Return (x, y) of the center of cell containing provided text 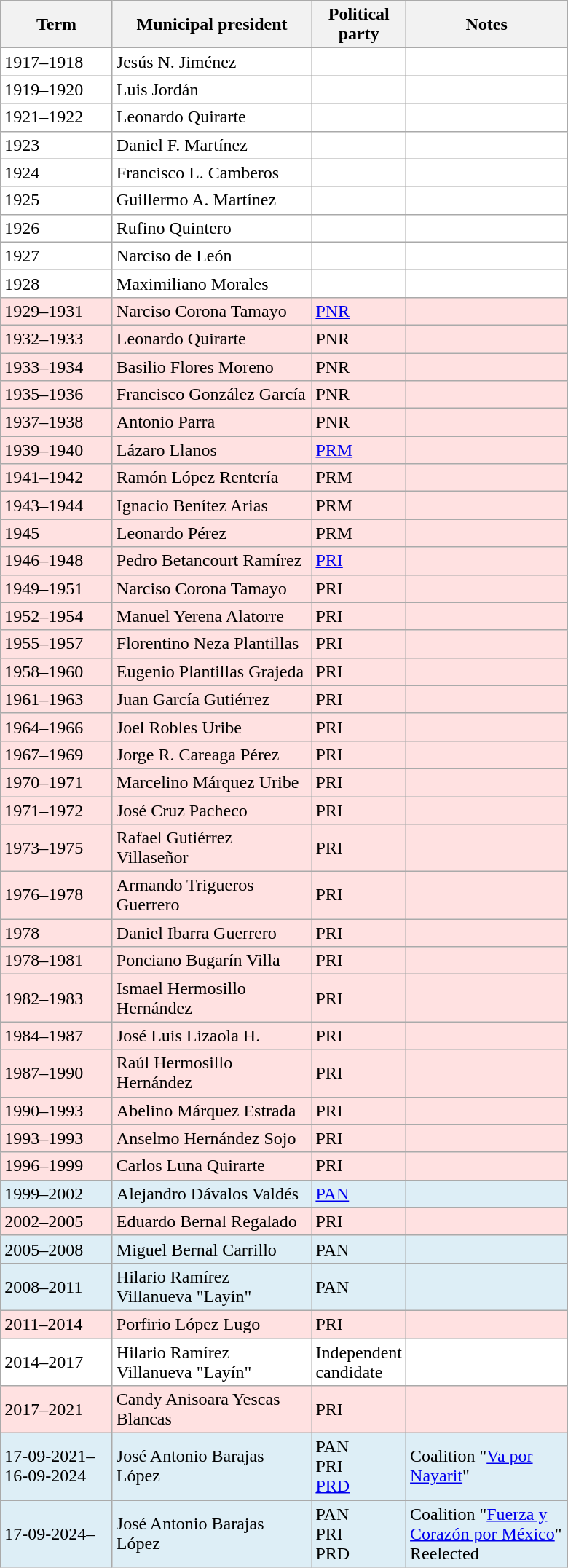
1996–1999 (57, 1166)
1999–2002 (57, 1194)
2005–2008 (57, 1249)
Ignacio Benítez Arias (212, 505)
2002–2005 (57, 1221)
1964–1966 (57, 727)
Francisco González García (212, 395)
1941–1942 (57, 478)
1955–1957 (57, 644)
Term (57, 25)
Lázaro Llanos (212, 450)
Florentino Neza Plantillas (212, 644)
1984–1987 (57, 1036)
Notes (486, 25)
1928 (57, 283)
Joel Robles Uribe (212, 727)
1921–1922 (57, 117)
Ponciano Bugarín Villa (212, 961)
Coalition "Va por Nayarit" (486, 1467)
1945 (57, 533)
1982–1983 (57, 998)
1961–1963 (57, 699)
2014–2017 (57, 1362)
1933–1934 (57, 366)
Ismael Hermosillo Hernández (212, 998)
Daniel F. Martínez (212, 145)
Rafael Gutiérrez Villaseñor (212, 848)
Coalition "Fuerza y Corazón por México" Reelected (486, 1534)
1926 (57, 228)
1970–1971 (57, 782)
1919–1920 (57, 90)
Antonio Parra (212, 422)
1935–1936 (57, 395)
Juan García Gutiérrez (212, 699)
Carlos Luna Quirarte (212, 1166)
Daniel Ibarra Guerrero (212, 933)
Marcelino Márquez Uribe (212, 782)
Maximiliano Morales (212, 283)
1949–1951 (57, 588)
1946–1948 (57, 561)
1990–1993 (57, 1111)
Miguel Bernal Carrillo (212, 1249)
Guillermo A. Martínez (212, 200)
Manuel Yerena Alatorre (212, 616)
17-09-2021–16-09-2024 (57, 1467)
Pedro Betancourt Ramírez (212, 561)
1952–1954 (57, 616)
1924 (57, 173)
1978 (57, 933)
1987–1990 (57, 1073)
1973–1975 (57, 848)
1958–1960 (57, 671)
Jesús N. Jiménez (212, 62)
17-09-2024– (57, 1534)
Abelino Márquez Estrada (212, 1111)
2008–2011 (57, 1286)
1917–1918 (57, 62)
1939–1940 (57, 450)
1927 (57, 256)
Ramón López Rentería (212, 478)
2011–2014 (57, 1324)
José Luis Lizaola H. (212, 1036)
Alejandro Dávalos Valdés (212, 1194)
Porfirio López Lugo (212, 1324)
1943–1944 (57, 505)
Raúl Hermosillo Hernández (212, 1073)
1923 (57, 145)
Jorge R. Careaga Pérez (212, 755)
Basilio Flores Moreno (212, 366)
Anselmo Hernández Sojo (212, 1138)
2017–2021 (57, 1410)
Political party (359, 25)
Independent candidate (359, 1362)
1929–1931 (57, 311)
Luis Jordán (212, 90)
Narciso de León (212, 256)
1925 (57, 200)
Francisco L. Camberos (212, 173)
Eugenio Plantillas Grajeda (212, 671)
1976–1978 (57, 896)
1971–1972 (57, 811)
Leonardo Pérez (212, 533)
1978–1981 (57, 961)
Armando Trigueros Guerrero (212, 896)
Candy Anisoara Yescas Blancas (212, 1410)
1932–1933 (57, 339)
José Cruz Pacheco (212, 811)
Municipal president (212, 25)
1937–1938 (57, 422)
Eduardo Bernal Regalado (212, 1221)
1967–1969 (57, 755)
1993–1993 (57, 1138)
Rufino Quintero (212, 228)
